Extract the [X, Y] coordinate from the center of the cell holding the provided text.  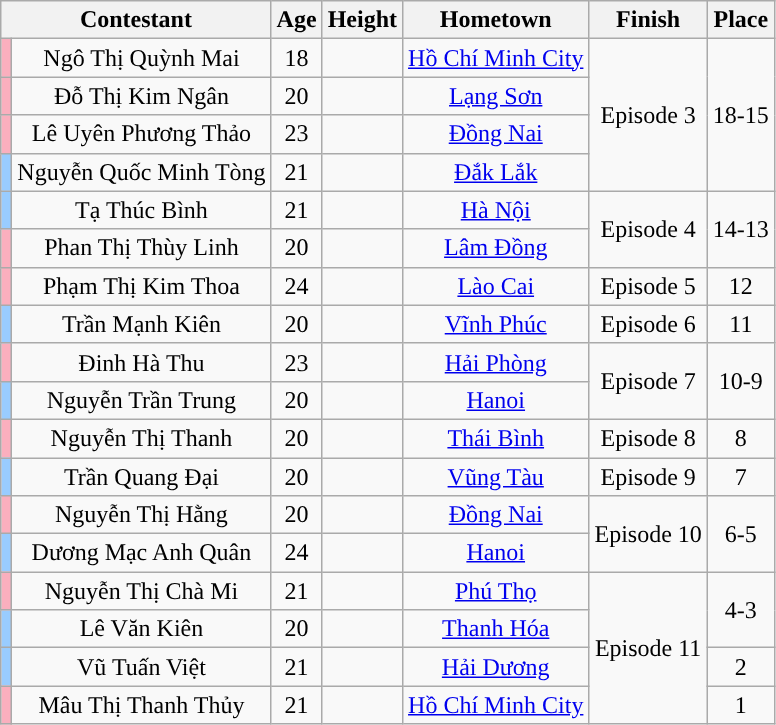
Episode 8 [648, 438]
Lê Uyên Phương Thảo [142, 134]
Lạng Sơn [496, 96]
8 [740, 438]
Episode 3 [648, 115]
Episode 7 [648, 381]
Hải Phòng [496, 362]
Vũ Tuấn Việt [142, 667]
Episode 9 [648, 477]
2 [740, 667]
Tạ Thúc Bình [142, 210]
Height [362, 20]
Nguyễn Trần Trung [142, 400]
Phú Thọ [496, 591]
Đỗ Thị Kim Ngân [142, 96]
Place [740, 20]
Episode 11 [648, 648]
Hà Nội [496, 210]
18 [296, 58]
Episode 5 [648, 286]
Hometown [496, 20]
Contestant [136, 20]
Đinh Hà Thu [142, 362]
18-15 [740, 115]
Lào Cai [496, 286]
6-5 [740, 534]
Nguyễn Thị Hằng [142, 515]
Phạm Thị Kim Thoa [142, 286]
11 [740, 324]
Age [296, 20]
Trần Mạnh Kiên [142, 324]
Nguyễn Thị Chà Mi [142, 591]
1 [740, 705]
4-3 [740, 610]
Hải Dương [496, 667]
Episode 6 [648, 324]
7 [740, 477]
Trần Quang Đại [142, 477]
Episode 10 [648, 534]
Thanh Hóa [496, 629]
14-13 [740, 229]
Đắk Lắk [496, 172]
12 [740, 286]
Mâu Thị Thanh Thủy [142, 705]
Vĩnh Phúc [496, 324]
Nguyễn Quốc Minh Tòng [142, 172]
Finish [648, 20]
Episode 4 [648, 229]
Nguyễn Thị Thanh [142, 438]
Lê Văn Kiên [142, 629]
Ngô Thị Quỳnh Mai [142, 58]
Lâm Đồng [496, 248]
Dương Mạc Anh Quân [142, 553]
Thái Bình [496, 438]
10-9 [740, 381]
Vũng Tàu [496, 477]
Phan Thị Thùy Linh [142, 248]
